Provide the (x, y) coordinate of the cell's center where the given text is located.  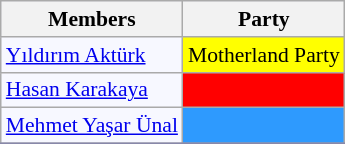
Hasan Karakaya (92, 90)
Motherland Party (264, 55)
Mehmet Yaşar Ünal (92, 126)
Yıldırım Aktürk (92, 55)
Party (264, 19)
Members (92, 19)
